Capture the cell that displays the provided text and extract its [X, Y] central coordinate. 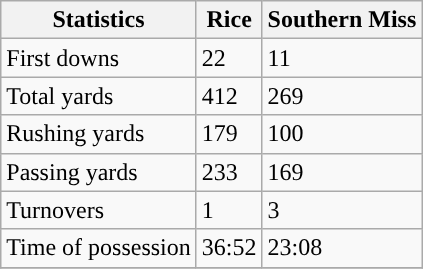
179 [229, 134]
1 [229, 210]
22 [229, 58]
Southern Miss [342, 20]
100 [342, 134]
233 [229, 172]
11 [342, 58]
First downs [99, 58]
Time of possession [99, 248]
Statistics [99, 20]
Passing yards [99, 172]
3 [342, 210]
269 [342, 96]
Rice [229, 20]
Total yards [99, 96]
169 [342, 172]
412 [229, 96]
Turnovers [99, 210]
23:08 [342, 248]
36:52 [229, 248]
Rushing yards [99, 134]
